Pinpoint the cell where the given text exists, returning its (x, y) midpoint coordinate. 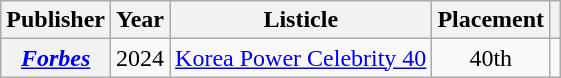
Listicle (301, 20)
Placement (491, 20)
40th (491, 58)
Year (140, 20)
Forbes (56, 58)
Publisher (56, 20)
2024 (140, 58)
Korea Power Celebrity 40 (301, 58)
